Scan for the cell matching the given text and deliver its (x, y) coordinate at center. 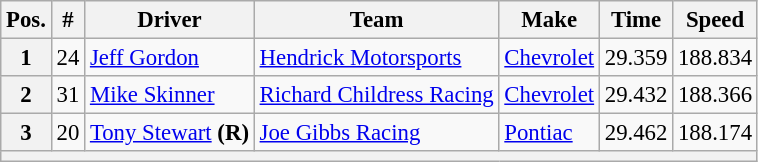
20 (68, 133)
24 (68, 58)
188.174 (716, 133)
2 (26, 95)
Pos. (26, 20)
Hendrick Motorsports (376, 58)
# (68, 20)
29.359 (636, 58)
29.432 (636, 95)
3 (26, 133)
Richard Childress Racing (376, 95)
Pontiac (549, 133)
Tony Stewart (R) (170, 133)
Driver (170, 20)
29.462 (636, 133)
Jeff Gordon (170, 58)
Make (549, 20)
1 (26, 58)
Team (376, 20)
188.366 (716, 95)
188.834 (716, 58)
Time (636, 20)
Joe Gibbs Racing (376, 133)
Mike Skinner (170, 95)
Speed (716, 20)
31 (68, 95)
